Search for the cell housing the specified text and yield its [X, Y] center coordinate. 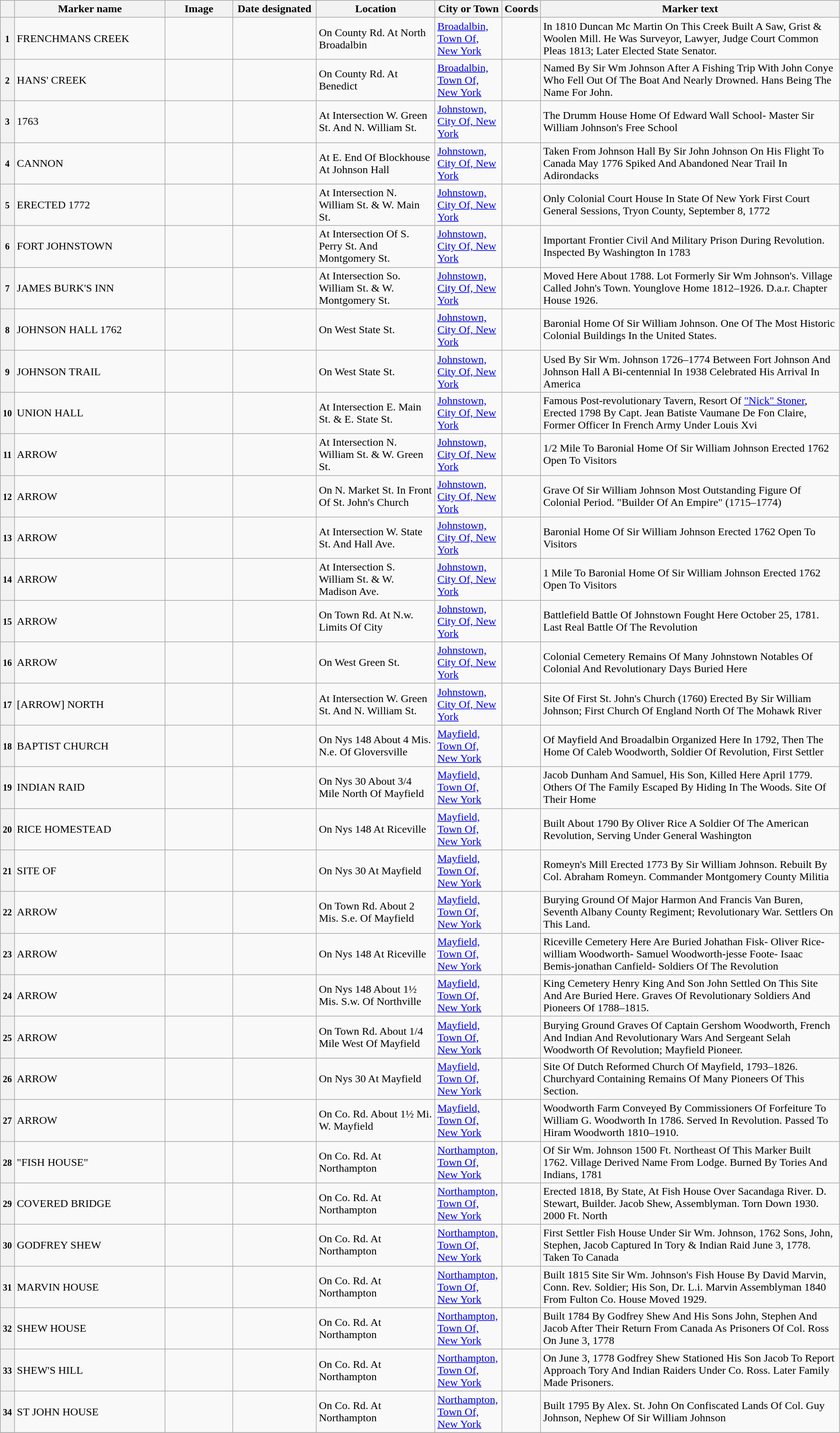
Coords [521, 9]
FORT JOHNSTOWN [90, 246]
25 [7, 1037]
5 [7, 205]
RICE HOMESTEAD [90, 829]
Colonial Cemetery Remains Of Many Johnstown Notables Of Colonial And Revolutionary Days Buried Here [690, 663]
Only Colonial Court House In State Of New York First Court General Sessions, Tryon County, September 8, 1772 [690, 205]
Built 1784 By Godfrey Shew And His Sons John, Stephen And Jacob After Their Return From Canada As Prisoners Of Col. Ross On June 3, 1778 [690, 1329]
Used By Sir Wm. Johnson 1726–1774 Between Fort Johnson And Johnson Hall A Bi-centennial In 1938 Celebrated His Arrival In America [690, 371]
19 [7, 787]
Date designated [274, 9]
[ARROW] NORTH [90, 704]
3 [7, 122]
16 [7, 663]
On Co. Rd. About 1½ Mi. W. Mayfield [375, 1120]
Moved Here About 1788. Lot Formerly Sir Wm Johnson's. Village Called John's Town. Younglove Home 1812–1926. D.a.r. Chapter House 1926. [690, 288]
HANS' CREEK [90, 80]
At Intersection So. William St. & W. Montgomery St. [375, 288]
Grave Of Sir William Johnson Most Outstanding Figure Of Colonial Period. "Builder Of An Empire" (1715–1774) [690, 496]
Location [375, 9]
JAMES BURK'S INN [90, 288]
Jacob Dunham And Samuel, His Son, Killed Here April 1779. Others Of The Family Escaped By Hiding In The Woods. Site Of Their Home [690, 787]
34 [7, 1412]
8 [7, 330]
At Intersection Of S. Perry St. And Montgomery St. [375, 246]
On Town Rd. At N.w. Limits Of City [375, 621]
22 [7, 912]
20 [7, 829]
2 [7, 80]
Marker text [690, 9]
23 [7, 954]
At Intersection E. Main St. & E. State St. [375, 413]
28 [7, 1162]
17 [7, 704]
At Intersection W. State St. And Hall Ave. [375, 538]
GODFREY SHEW [90, 1245]
Image [199, 9]
33 [7, 1370]
26 [7, 1079]
SHEW HOUSE [90, 1329]
On West Green St. [375, 663]
1763 [90, 122]
At Intersection S. William St. & W. Madison Ave. [375, 580]
JOHNSON TRAIL [90, 371]
9 [7, 371]
Romeyn's Mill Erected 1773 By Sir William Johnson. Rebuilt By Col. Abraham Romeyn. Commander Montgomery County Militia [690, 871]
15 [7, 621]
10 [7, 413]
7 [7, 288]
Burying Ground Of Major Harmon And Francis Van Buren, Seventh Albany County Regiment; Revolutionary War. Settlers On This Land. [690, 912]
Woodworth Farm Conveyed By Commissioners Of Forfeiture To William G. Woodworth In 1786. Served In Revolution. Passed To Hiram Woodworth 1810–1910. [690, 1120]
27 [7, 1120]
31 [7, 1287]
Marker name [90, 9]
On June 3, 1778 Godfrey Shew Stationed His Son Jacob To Report Approach Tory And Indian Raiders Under Co. Ross. Later Family Made Prisoners. [690, 1370]
"FISH HOUSE" [90, 1162]
Site Of First St. John's Church (1760) Erected By Sir William Johnson; First Church Of England North Of The Mohawk River [690, 704]
On Town Rd. About 1/4 Mile West Of Mayfield [375, 1037]
SITE OF [90, 871]
FRENCHMANS CREEK [90, 38]
JOHNSON HALL 1762 [90, 330]
6 [7, 246]
21 [7, 871]
BAPTIST CHURCH [90, 746]
On County Rd. At Benedict [375, 80]
At E. End Of Blockhouse At Johnson Hall [375, 163]
On Nys 148 About 1½ Mis. S.w. Of Northville [375, 995]
1 Mile To Baronial Home Of Sir William Johnson Erected 1762 Open To Visitors [690, 580]
First Settler Fish House Under Sir Wm. Johnson, 1762 Sons, John, Stephen, Jacob Captured In Tory & Indian Raid June 3, 1778. Taken To Canada [690, 1245]
29 [7, 1204]
18 [7, 746]
SHEW'S HILL [90, 1370]
Erected 1818, By State, At Fish House Over Sacandaga River. D. Stewart, Builder. Jacob Shew, Assemblyman. Torn Down 1930. 2000 Ft. North [690, 1204]
On Town Rd. About 2 Mis. S.e. Of Mayfield [375, 912]
32 [7, 1329]
14 [7, 580]
On N. Market St. In Front Of St. John's Church [375, 496]
13 [7, 538]
Battlefield Battle Of Johnstown Fought Here October 25, 1781. Last Real Battle Of The Revolution [690, 621]
Important Frontier Civil And Military Prison During Revolution. Inspected By Washington In 1783 [690, 246]
12 [7, 496]
At Intersection N. William St. & W. Green St. [375, 454]
MARVIN HOUSE [90, 1287]
At Intersection N. William St. & W. Main St. [375, 205]
Named By Sir Wm Johnson After A Fishing Trip With John Conye Who Fell Out Of The Boat And Nearly Drowned. Hans Being The Name For John. [690, 80]
ST JOHN HOUSE [90, 1412]
4 [7, 163]
Baronial Home Of Sir William Johnson. One Of The Most Historic Colonial Buildings In the United States. [690, 330]
On County Rd. At North Broadalbin [375, 38]
INDIAN RAID [90, 787]
Taken From Johnson Hall By Sir John Johnson On His Flight To Canada May 1776 Spiked And Abandoned Near Trail In Adirondacks [690, 163]
Built About 1790 By Oliver Rice A Soldier Of The American Revolution, Serving Under General Washington [690, 829]
1/2 Mile To Baronial Home Of Sir William Johnson Erected 1762 Open To Visitors [690, 454]
City or Town [468, 9]
CANNON [90, 163]
The Drumm House Home Of Edward Wall School- Master Sir William Johnson's Free School [690, 122]
Of Mayfield And Broadalbin Organized Here In 1792, Then The Home Of Caleb Woodworth, Soldier Of Revolution, First Settler [690, 746]
On Nys 30 About 3/4 Mile North Of Mayfield [375, 787]
Baronial Home Of Sir William Johnson Erected 1762 Open To Visitors [690, 538]
Built 1795 By Alex. St. John On Confiscated Lands Of Col. Guy Johnson, Nephew Of Sir William Johnson [690, 1412]
UNION HALL [90, 413]
Of Sir Wm. Johnson 1500 Ft. Northeast Of This Marker Built 1762. Village Derived Name From Lodge. Burned By Tories And Indians, 1781 [690, 1162]
Site Of Dutch Reformed Church Of Mayfield, 1793–1826. Churchyard Containing Remains Of Many Pioneers Of This Section. [690, 1079]
30 [7, 1245]
King Cemetery Henry King And Son John Settled On This Site And Are Buried Here. Graves Of Revolutionary Soldiers And Pioneers Of 1788–1815. [690, 995]
1 [7, 38]
COVERED BRIDGE [90, 1204]
On Nys 148 About 4 Mis. N.e. Of Gloversville [375, 746]
11 [7, 454]
24 [7, 995]
ERECTED 1772 [90, 205]
